Locate the cell with the specified text and output its [x, y] center coordinate. 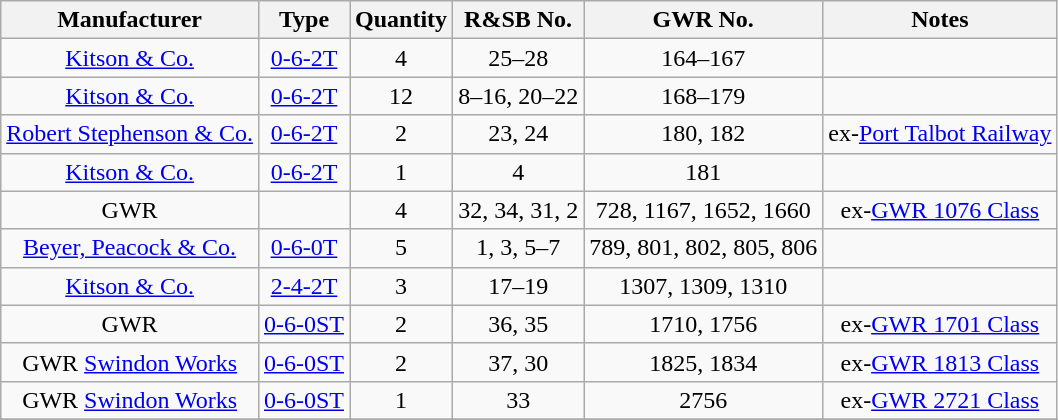
ex-GWR 1813 Class [940, 362]
32, 34, 31, 2 [518, 210]
33 [518, 400]
180, 182 [704, 134]
2756 [704, 400]
728, 1167, 1652, 1660 [704, 210]
ex-GWR 2721 Class [940, 400]
8–16, 20–22 [518, 96]
Notes [940, 20]
789, 801, 802, 805, 806 [704, 248]
5 [402, 248]
181 [704, 172]
Beyer, Peacock & Co. [130, 248]
1, 3, 5–7 [518, 248]
GWR No. [704, 20]
Quantity [402, 20]
164–167 [704, 58]
1825, 1834 [704, 362]
Type [304, 20]
ex-GWR 1701 Class [940, 324]
1307, 1309, 1310 [704, 286]
R&SB No. [518, 20]
23, 24 [518, 134]
ex-Port Talbot Railway [940, 134]
0-6-0T [304, 248]
3 [402, 286]
25–28 [518, 58]
17–19 [518, 286]
Robert Stephenson & Co. [130, 134]
1710, 1756 [704, 324]
36, 35 [518, 324]
168–179 [704, 96]
Manufacturer [130, 20]
ex-GWR 1076 Class [940, 210]
37, 30 [518, 362]
12 [402, 96]
2-4-2T [304, 286]
